From the cell containing the given text, extract its center point as [x, y] coordinate. 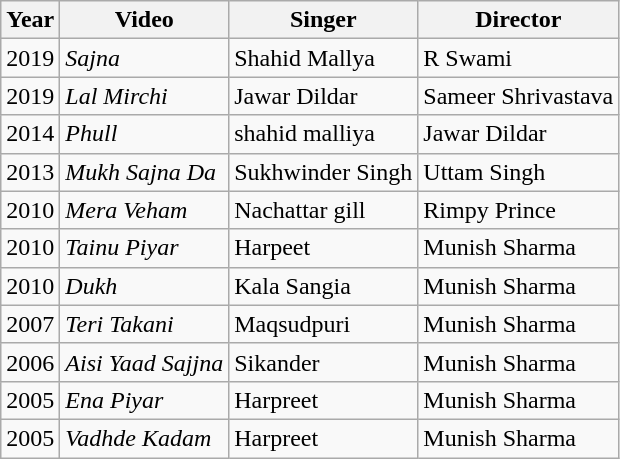
Uttam Singh [518, 172]
R Swami [518, 58]
Tainu Piyar [144, 248]
Lal Mirchi [144, 96]
Phull [144, 134]
Mera Veham [144, 210]
Sukhwinder Singh [324, 172]
Singer [324, 20]
Vadhde Kadam [144, 438]
Director [518, 20]
Harpeet [324, 248]
Ena Piyar [144, 400]
Year [30, 20]
2007 [30, 324]
2013 [30, 172]
Kala Sangia [324, 286]
shahid malliya [324, 134]
Rimpy Prince [518, 210]
Sameer Shrivastava [518, 96]
2006 [30, 362]
Shahid Mallya [324, 58]
Dukh [144, 286]
Teri Takani [144, 324]
2014 [30, 134]
Sajna [144, 58]
Mukh Sajna Da [144, 172]
Nachattar gill [324, 210]
Video [144, 20]
Aisi Yaad Sajjna [144, 362]
Maqsudpuri [324, 324]
Sikander [324, 362]
